Detect which cell encompasses the target text, then output its (x, y) center coordinate. 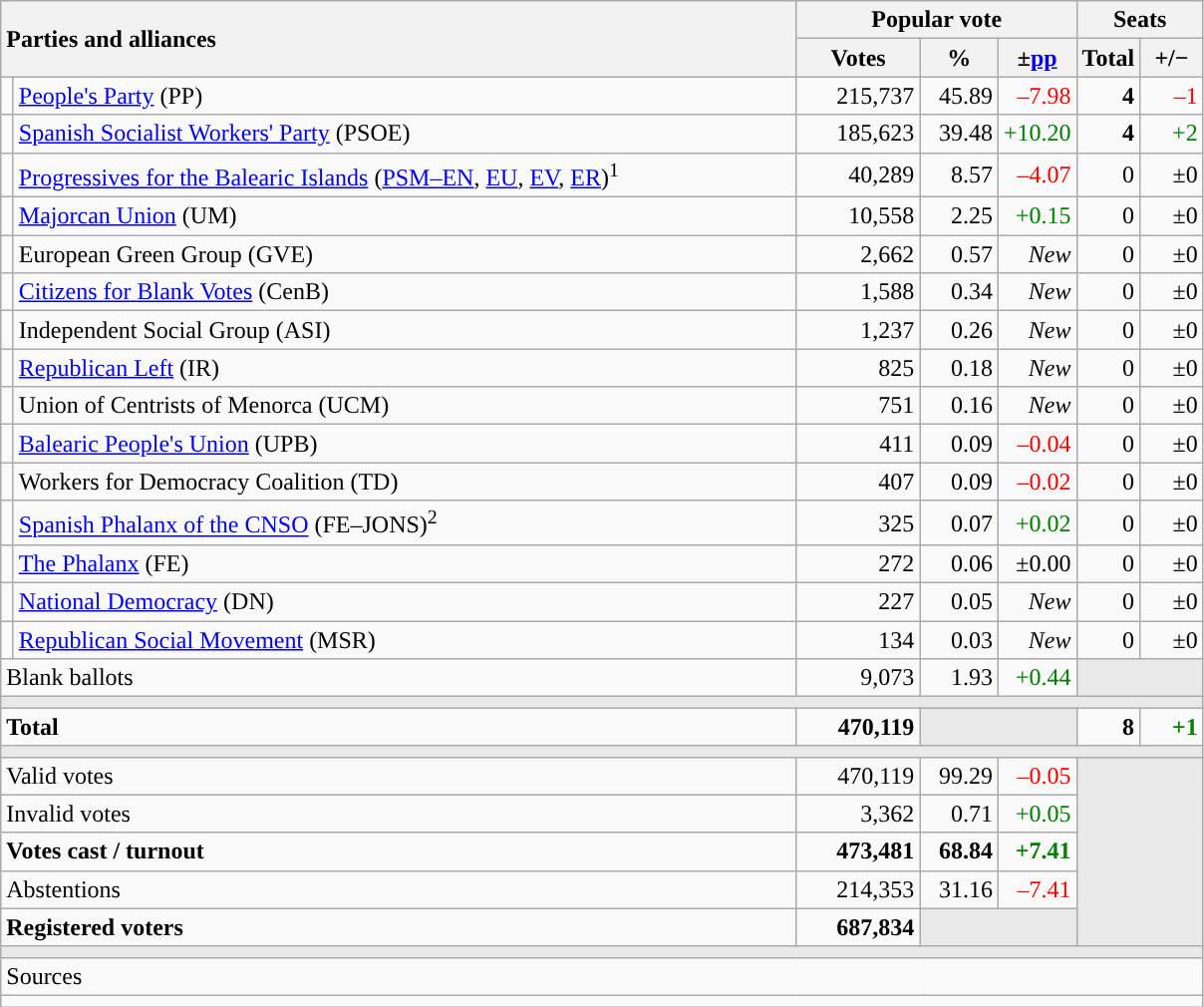
Blank ballots (399, 678)
–4.07 (1037, 175)
+0.05 (1037, 814)
Votes cast / turnout (399, 851)
40,289 (858, 175)
Majorcan Union (UM) (405, 216)
473,481 (858, 851)
31.16 (959, 889)
Union of Centrists of Menorca (UCM) (405, 406)
2.25 (959, 216)
1,588 (858, 292)
+1 (1172, 727)
68.84 (959, 851)
European Green Group (GVE) (405, 254)
1.93 (959, 678)
Sources (602, 976)
1,237 (858, 330)
0.18 (959, 368)
214,353 (858, 889)
+0.15 (1037, 216)
751 (858, 406)
+0.02 (1037, 522)
185,623 (858, 134)
–0.05 (1037, 776)
0.06 (959, 564)
People's Party (PP) (405, 96)
Invalid votes (399, 814)
–7.41 (1037, 889)
+/− (1172, 58)
Republican Left (IR) (405, 368)
±0.00 (1037, 564)
–0.02 (1037, 482)
Abstentions (399, 889)
Parties and alliances (399, 39)
+2 (1172, 134)
8 (1108, 727)
Seats (1140, 20)
Balearic People's Union (UPB) (405, 444)
Spanish Phalanx of the CNSO (FE–JONS)2 (405, 522)
+10.20 (1037, 134)
45.89 (959, 96)
39.48 (959, 134)
0.16 (959, 406)
0.26 (959, 330)
+7.41 (1037, 851)
407 (858, 482)
10,558 (858, 216)
% (959, 58)
272 (858, 564)
–0.04 (1037, 444)
The Phalanx (FE) (405, 564)
215,737 (858, 96)
3,362 (858, 814)
0.03 (959, 640)
687,834 (858, 927)
825 (858, 368)
Registered voters (399, 927)
227 (858, 602)
0.05 (959, 602)
8.57 (959, 175)
–1 (1172, 96)
325 (858, 522)
Valid votes (399, 776)
National Democracy (DN) (405, 602)
+0.44 (1037, 678)
99.29 (959, 776)
0.07 (959, 522)
0.71 (959, 814)
Progressives for the Balearic Islands (PSM–EN, EU, EV, ER)1 (405, 175)
9,073 (858, 678)
0.34 (959, 292)
Spanish Socialist Workers' Party (PSOE) (405, 134)
Citizens for Blank Votes (CenB) (405, 292)
Votes (858, 58)
–7.98 (1037, 96)
Republican Social Movement (MSR) (405, 640)
2,662 (858, 254)
±pp (1037, 58)
0.57 (959, 254)
134 (858, 640)
411 (858, 444)
Independent Social Group (ASI) (405, 330)
Workers for Democracy Coalition (TD) (405, 482)
Popular vote (937, 20)
